Find where the given text appears and provide that cell's center as (X, Y) coordinate. 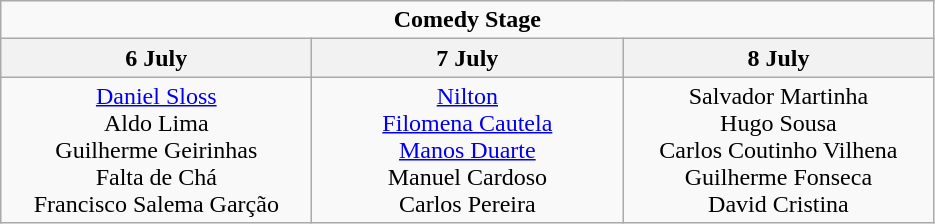
6 July (156, 58)
Comedy Stage (468, 20)
7 July (468, 58)
NiltonFilomena CautelaManos DuarteManuel CardosoCarlos Pereira (468, 150)
8 July (778, 58)
Salvador MartinhaHugo SousaCarlos Coutinho VilhenaGuilherme FonsecaDavid Cristina (778, 150)
Daniel SlossAldo LimaGuilherme GeirinhasFalta de CháFrancisco Salema Garção (156, 150)
